Output the (X, Y) coordinate of the center of the cell containing the given text.  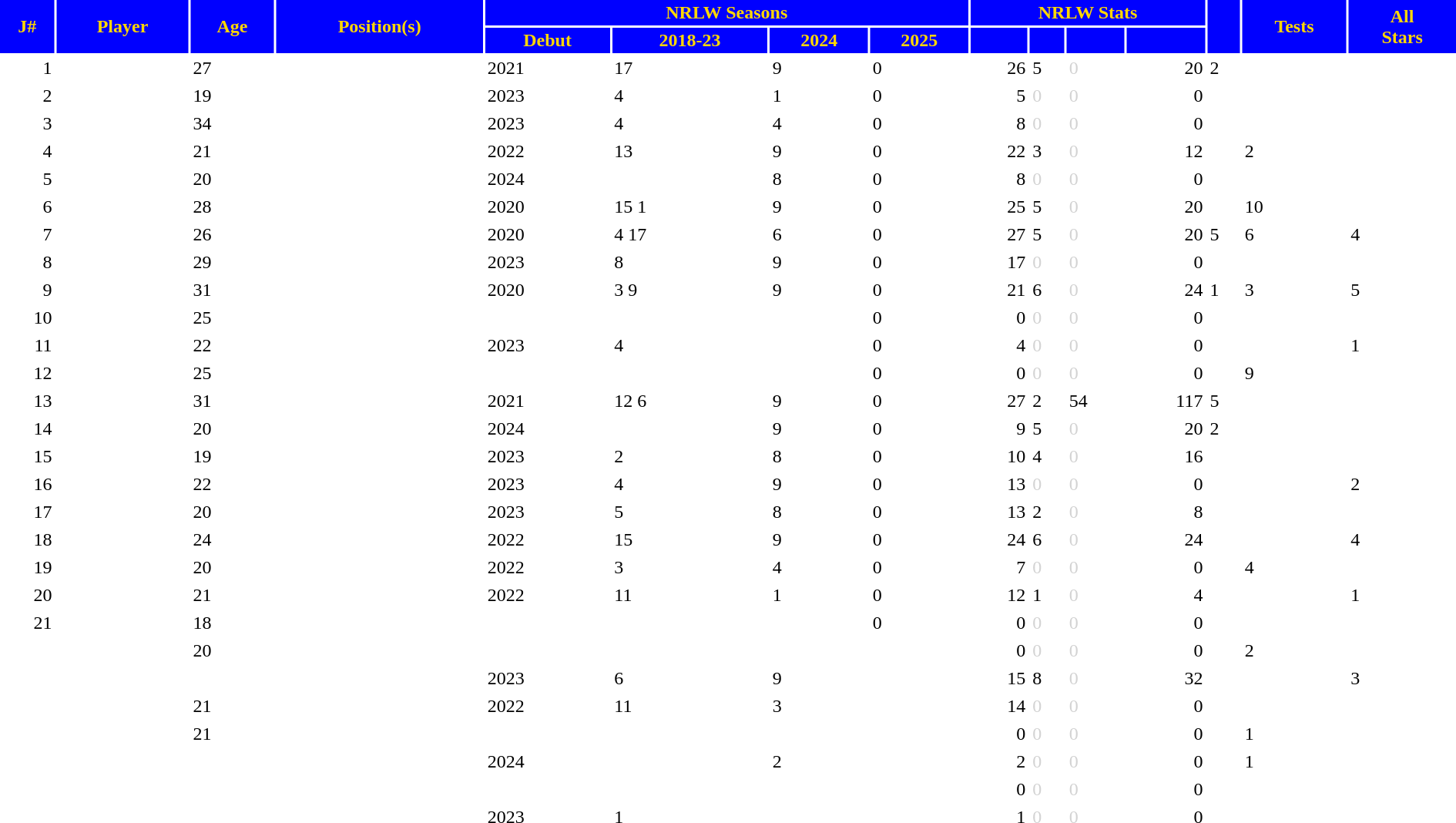
2025 (920, 40)
Player (123, 26)
Tests (1294, 26)
15 1 (689, 207)
Debut (548, 40)
12 6 (689, 401)
34 (232, 123)
3 9 (689, 290)
NRLW Seasons (727, 12)
29 (232, 262)
28 (232, 207)
117 (1166, 401)
4 17 (689, 234)
Position(s) (380, 26)
All Stars (1402, 26)
54 (1095, 401)
32 (1166, 678)
2018-23 (689, 40)
J# (28, 26)
Age (232, 26)
NRLW Stats (1088, 12)
